Pinpoint the cell where the given text exists, returning its (x, y) midpoint coordinate. 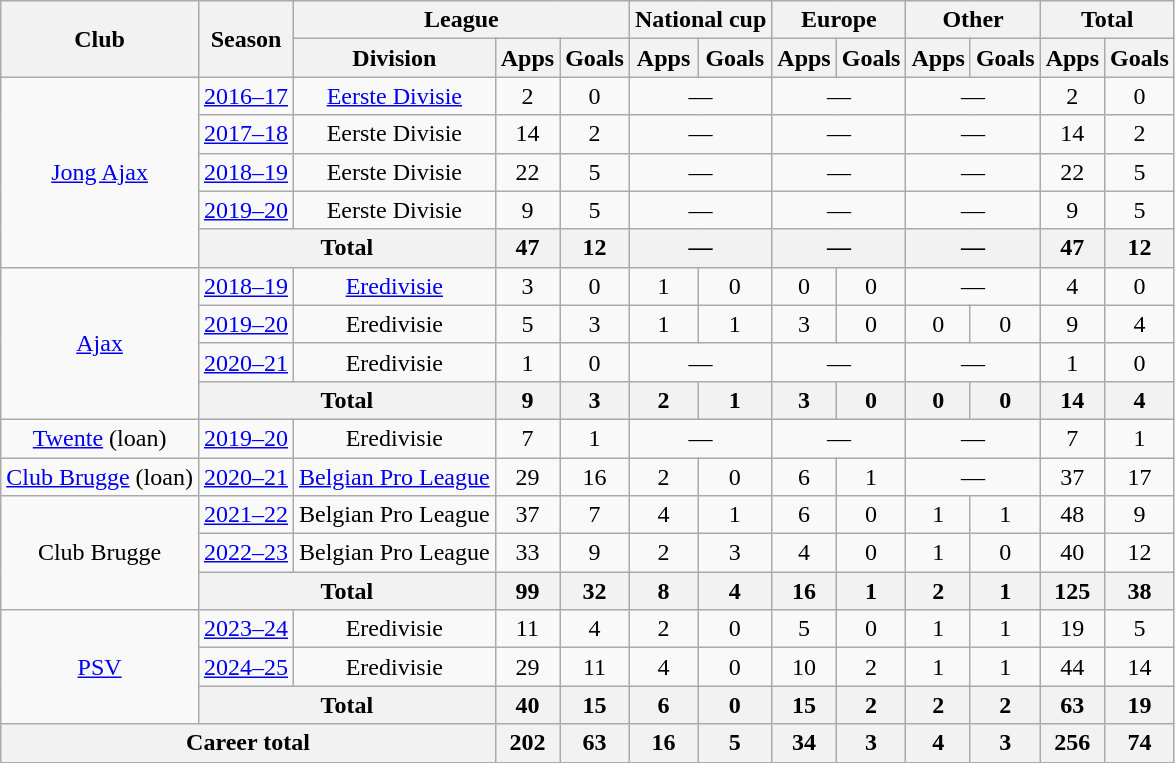
PSV (100, 667)
Club Brugge (loan) (100, 477)
Other (973, 20)
125 (1072, 591)
44 (1072, 667)
Career total (248, 743)
32 (595, 591)
2021–22 (246, 515)
17 (1140, 477)
256 (1072, 743)
202 (527, 743)
Club (100, 39)
48 (1072, 515)
10 (804, 667)
99 (527, 591)
League (462, 20)
34 (804, 743)
National cup (700, 20)
2017–18 (246, 134)
Club Brugge (100, 553)
38 (1140, 591)
Season (246, 39)
2024–25 (246, 667)
Jong Ajax (100, 172)
2016–17 (246, 96)
Europe (839, 20)
74 (1140, 743)
8 (663, 591)
2022–23 (246, 553)
33 (527, 553)
Twente (loan) (100, 438)
Division (395, 58)
2023–24 (246, 629)
Ajax (100, 343)
